Provide the (X, Y) coordinate of the cell's center where the given text is located.  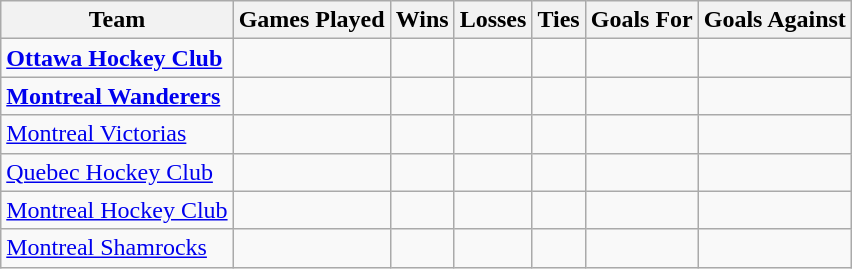
Montreal Victorias (117, 134)
Games Played (312, 20)
Wins (422, 20)
Montreal Wanderers (117, 96)
Goals For (642, 20)
Ties (558, 20)
Ottawa Hockey Club (117, 58)
Losses (493, 20)
Montreal Hockey Club (117, 210)
Quebec Hockey Club (117, 172)
Team (117, 20)
Goals Against (774, 20)
Montreal Shamrocks (117, 248)
